From the cell containing the given text, extract its center point as (x, y) coordinate. 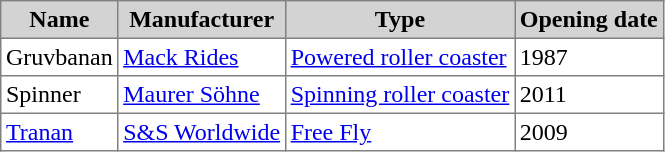
Name (60, 20)
Maurer Söhne (202, 95)
Opening date (588, 20)
2011 (588, 95)
Powered roller coaster (400, 57)
Type (400, 20)
Manufacturer (202, 20)
Spinner (60, 95)
Free Fly (400, 132)
S&S Worldwide (202, 132)
Mack Rides (202, 57)
Tranan (60, 132)
Spinning roller coaster (400, 95)
Gruvbanan (60, 57)
1987 (588, 57)
2009 (588, 132)
